Find where the given text appears and provide that cell's center as [X, Y] coordinate. 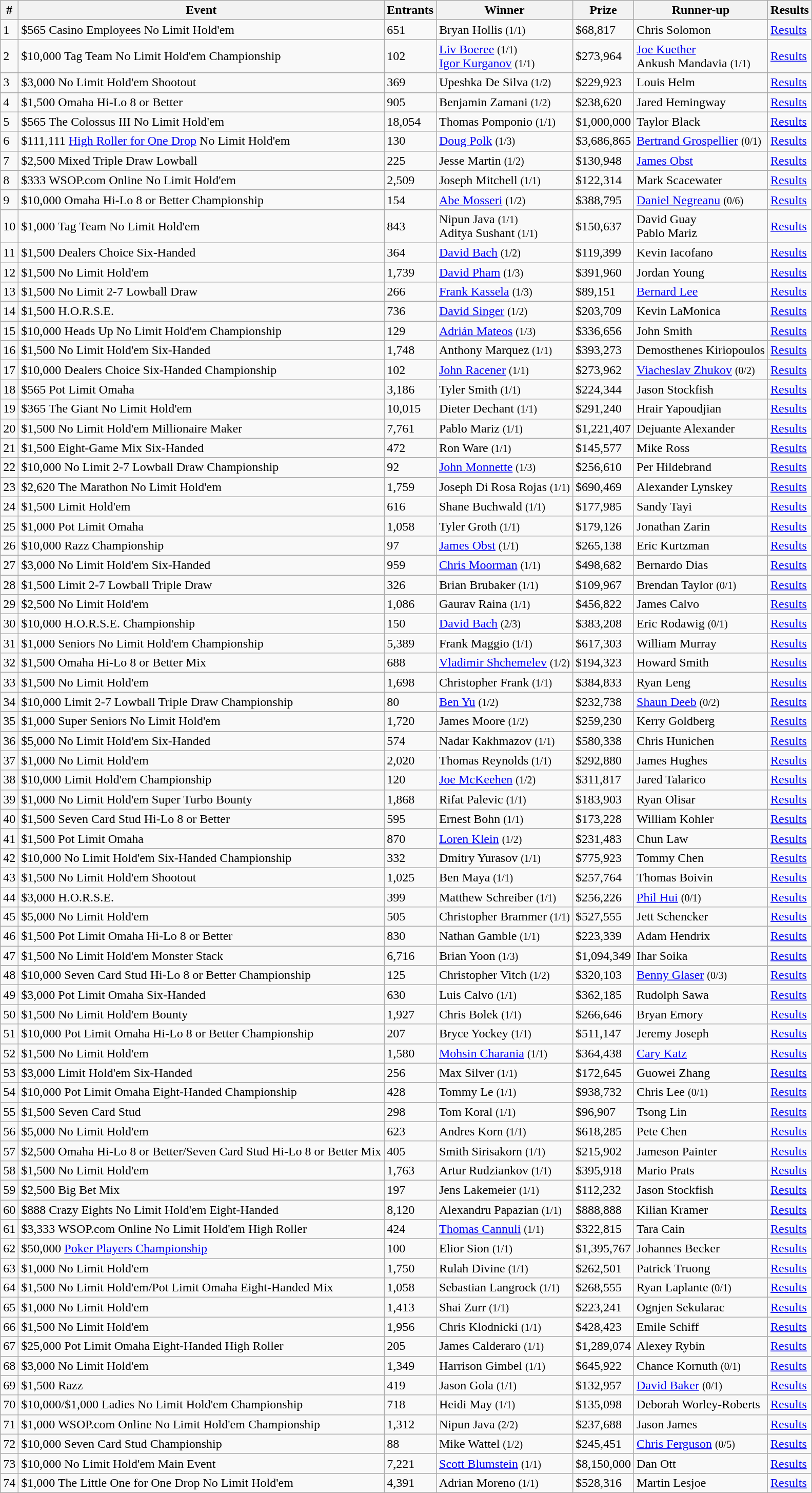
$3,000 Limit Hold'em Six-Handed [201, 1073]
1,720 [410, 721]
$291,240 [603, 409]
Ryan Leng [701, 682]
$229,923 [603, 83]
97 [410, 545]
Jason James [701, 1424]
19 [9, 409]
399 [410, 897]
$1,000 WSOP.com Online No Limit Hold'em Championship [201, 1424]
36 [9, 741]
$1,000 Tag Team No Limit Hold'em [201, 226]
31 [9, 643]
$172,645 [603, 1073]
$1,500 No Limit Hold'em/Pot Limit Omaha Eight-Handed Mix [201, 1288]
$617,303 [603, 643]
$3,000 No Limit Hold'em Shootout [201, 83]
$150,637 [603, 226]
Joseph Mitchell (1/1) [504, 180]
736 [410, 311]
56 [9, 1131]
Joe McKeehen (1/2) [504, 780]
51 [9, 1034]
$10,000 Seven Card Stud Championship [201, 1444]
Bernard Lee [701, 292]
Loren Klein (1/2) [504, 838]
2,509 [410, 180]
$232,738 [603, 702]
29 [9, 604]
$10,000/$1,000 Ladies No Limit Hold'em Championship [201, 1405]
David Singer (1/2) [504, 311]
49 [9, 995]
1,413 [410, 1307]
Howard Smith [701, 663]
$365 The Giant No Limit Hold'em [201, 409]
Tommy Le (1/1) [504, 1092]
843 [410, 226]
Mike Ross [701, 448]
$383,208 [603, 624]
$511,147 [603, 1034]
$10,000 Pot Limit Omaha Hi-Lo 8 or Better Championship [201, 1034]
Taylor Black [701, 122]
10 [9, 226]
$888,888 [603, 1209]
3,186 [410, 389]
Bryan Hollis (1/1) [504, 30]
$364,438 [603, 1053]
Brian Yoon (1/3) [504, 956]
Pete Chen [701, 1131]
$231,483 [603, 838]
Luis Calvo (1/1) [504, 995]
Brendan Taylor (0/1) [701, 584]
$388,795 [603, 200]
21 [9, 448]
150 [410, 624]
129 [410, 331]
70 [9, 1405]
$10,000 Limit 2-7 Lowball Triple Draw Championship [201, 702]
66 [9, 1327]
424 [410, 1229]
35 [9, 721]
45 [9, 917]
Ben Yu (1/2) [504, 702]
$1,500 Pot Limit Omaha Hi-Lo 8 or Better [201, 936]
$224,344 [603, 389]
David Bach (2/3) [504, 624]
1,349 [410, 1366]
$2,500 Omaha Hi-Lo 8 or Better/Seven Card Stud Hi-Lo 8 or Better Mix [201, 1151]
Ognjen Sekularac [701, 1307]
Kilian Kramer [701, 1209]
$177,985 [603, 506]
$268,555 [603, 1288]
Chris Ferguson (0/5) [701, 1444]
67 [9, 1346]
Hrair Yapoudjian [701, 409]
5,389 [410, 643]
$112,232 [603, 1190]
48 [9, 975]
428 [410, 1092]
Cary Katz [701, 1053]
Jared Talarico [701, 780]
$10,000 No Limit 2-7 Lowball Draw Championship [201, 467]
$132,957 [603, 1385]
$215,902 [603, 1151]
David Baker (0/1) [701, 1385]
John Monnette (1/3) [504, 467]
Christopher Frank (1/1) [504, 682]
623 [410, 1131]
266 [410, 292]
Shane Buchwald (1/1) [504, 506]
Christopher Brammer (1/1) [504, 917]
Winner [504, 10]
Thomas Boivin [701, 877]
Thomas Cannuli (1/1) [504, 1229]
Johannes Becker [701, 1249]
Smith Sirisakorn (1/1) [504, 1151]
27 [9, 565]
130 [410, 141]
$1,000 Seniors No Limit Hold'em Championship [201, 643]
$10,000 Dealers Choice Six-Handed Championship [201, 370]
$292,880 [603, 760]
Pablo Mariz (1/1) [504, 428]
$1,000 No Limit Hold'em Super Turbo Bounty [201, 799]
30 [9, 624]
905 [410, 102]
Nipun Java (1/1)Aditya Sushant (1/1) [504, 226]
$256,226 [603, 897]
$10,000 Seven Card Stud Hi-Lo 8 or Better Championship [201, 975]
$888 Crazy Eights No Limit Hold'em Eight-Handed [201, 1209]
Frank Maggio (1/1) [504, 643]
Alexey Rybin [701, 1346]
$273,964 [603, 56]
David GuayPablo Mariz [701, 226]
Chris Hunichen [701, 741]
Jason Gola (1/1) [504, 1385]
92 [410, 467]
62 [9, 1249]
630 [410, 995]
44 [9, 897]
$109,967 [603, 584]
100 [410, 1249]
$395,918 [603, 1170]
$1,500 Limit Hold'em [201, 506]
$1,289,074 [603, 1346]
Doug Polk (1/3) [504, 141]
73 [9, 1463]
Joe KuetherAnkush Mandavia (1/1) [701, 56]
364 [410, 252]
Vladimir Shchemelev (1/2) [504, 663]
Heidi May (1/1) [504, 1405]
$2,500 Mixed Triple Draw Lowball [201, 161]
$238,620 [603, 102]
$262,501 [603, 1268]
Per Hildebrand [701, 467]
1,086 [410, 604]
88 [410, 1444]
61 [9, 1229]
$5,000 No Limit Hold'em Six-Handed [201, 741]
$245,451 [603, 1444]
Kerry Goldberg [701, 721]
Adrian Moreno (1/1) [504, 1483]
$10,000 No Limit Hold'em Six-Handed Championship [201, 858]
Benjamin Zamani (1/2) [504, 102]
$25,000 Pot Limit Omaha Eight-Handed High Roller [201, 1346]
574 [410, 741]
Ben Maya (1/1) [504, 877]
$1,500 Seven Card Stud [201, 1112]
$1,500 Seven Card Stud Hi-Lo 8 or Better [201, 819]
$89,151 [603, 292]
$2,500 Big Bet Mix [201, 1190]
225 [410, 161]
$1,000 Pot Limit Omaha [201, 526]
28 [9, 584]
33 [9, 682]
18 [9, 389]
Jesse Martin (1/2) [504, 161]
James Obst [701, 161]
830 [410, 936]
1,763 [410, 1170]
207 [410, 1034]
1,739 [410, 272]
Harrison Gimbel (1/1) [504, 1366]
$938,732 [603, 1092]
Prize [603, 10]
$690,469 [603, 487]
$10,000 Heads Up No Limit Hold'em Championship [201, 331]
Ernest Bohn (1/1) [504, 819]
Jens Lakemeier (1/1) [504, 1190]
$1,500 No Limit 2-7 Lowball Draw [201, 292]
James Hughes [701, 760]
Ron Ware (1/1) [504, 448]
$1,500 Eight-Game Mix Six-Handed [201, 448]
39 [9, 799]
James Moore (1/2) [504, 721]
7,761 [410, 428]
$266,646 [603, 1014]
$1,395,767 [603, 1249]
64 [9, 1288]
$1,500 H.O.R.S.E. [201, 311]
11 [9, 252]
65 [9, 1307]
59 [9, 1190]
$183,903 [603, 799]
Martin Lesjoe [701, 1483]
Nathan Gamble (1/1) [504, 936]
Mario Prats [701, 1170]
2,020 [410, 760]
1,927 [410, 1014]
$565 The Colossus III No Limit Hold'em [201, 122]
15 [9, 331]
$428,423 [603, 1327]
1,956 [410, 1327]
Deborah Worley-Roberts [701, 1405]
Artur Rudziankov (1/1) [504, 1170]
$580,338 [603, 741]
Ryan Olisar [701, 799]
Abe Mosseri (1/2) [504, 200]
22 [9, 467]
Christopher Vitch (1/2) [504, 975]
David Pham (1/3) [504, 272]
Alexander Lynskey [701, 487]
James Calvo [701, 604]
Bryan Emory [701, 1014]
6,716 [410, 956]
Rifat Palevic (1/1) [504, 799]
$10,000 H.O.R.S.E. Championship [201, 624]
$498,682 [603, 565]
$333 WSOP.com Online No Limit Hold'em [201, 180]
Brian Brubaker (1/1) [504, 584]
$50,000 Poker Players Championship [201, 1249]
12 [9, 272]
205 [410, 1346]
10,015 [410, 409]
Bertrand Grospellier (0/1) [701, 141]
$135,098 [603, 1405]
$130,948 [603, 161]
651 [410, 30]
Adrián Mateos (1/3) [504, 331]
53 [9, 1073]
$3,000 No Limit Hold'em [201, 1366]
616 [410, 506]
William Murray [701, 643]
$2,500 No Limit Hold'em [201, 604]
Dmitry Yurasov (1/1) [504, 858]
$3,000 Pot Limit Omaha Six-Handed [201, 995]
Viacheslav Zhukov (0/2) [701, 370]
Mark Scacewater [701, 180]
1,025 [410, 877]
52 [9, 1053]
$322,815 [603, 1229]
$237,688 [603, 1424]
72 [9, 1444]
Chance Kornuth (0/1) [701, 1366]
$1,000,000 [603, 122]
$565 Pot Limit Omaha [201, 389]
Adam Hendrix [701, 936]
20 [9, 428]
Runner-up [701, 10]
$456,822 [603, 604]
3 [9, 83]
26 [9, 545]
$528,316 [603, 1483]
Mike Wattel (1/2) [504, 1444]
$96,907 [603, 1112]
$1,500 Omaha Hi-Lo 8 or Better Mix [201, 663]
16 [9, 350]
595 [410, 819]
$68,817 [603, 30]
68 [9, 1366]
7 [9, 161]
Ihar Soika [701, 956]
David Bach (1/2) [504, 252]
$194,323 [603, 663]
Chris Bolek (1/1) [504, 1014]
$265,138 [603, 545]
Kevin LaMonica [701, 311]
18,054 [410, 122]
Benny Glaser (0/3) [701, 975]
Rulah Divine (1/1) [504, 1268]
Tom Koral (1/1) [504, 1112]
Shai Zurr (1/1) [504, 1307]
419 [410, 1385]
17 [9, 370]
870 [410, 838]
$145,577 [603, 448]
$173,228 [603, 819]
120 [410, 780]
$10,000 Pot Limit Omaha Eight-Handed Championship [201, 1092]
Tyler Groth (1/1) [504, 526]
7,221 [410, 1463]
959 [410, 565]
Phil Hui (0/1) [701, 897]
$1,500 No Limit Hold'em Six-Handed [201, 350]
14 [9, 311]
Chris Moorman (1/1) [504, 565]
Sebastian Langrock (1/1) [504, 1288]
Eric Kurtzman [701, 545]
$10,000 Tag Team No Limit Hold'em Championship [201, 56]
298 [410, 1112]
Tyler Smith (1/1) [504, 389]
Joseph Di Rosa Rojas (1/1) [504, 487]
$3,000 H.O.R.S.E. [201, 897]
$10,000 No Limit Hold'em Main Event [201, 1463]
Ryan Laplante (0/1) [701, 1288]
Jeremy Joseph [701, 1034]
Dieter Dechant (1/1) [504, 409]
Max Silver (1/1) [504, 1073]
$1,500 Razz [201, 1385]
Matthew Schreiber (1/1) [504, 897]
58 [9, 1170]
505 [410, 917]
John Racener (1/1) [504, 370]
Thomas Reynolds (1/1) [504, 760]
$223,339 [603, 936]
41 [9, 838]
$257,764 [603, 877]
$1,000 The Little One for One Drop No Limit Hold'em [201, 1483]
2 [9, 56]
Emile Schiff [701, 1327]
# [9, 10]
$111,111 High Roller for One Drop No Limit Hold'em [201, 141]
Tommy Chen [701, 858]
55 [9, 1112]
71 [9, 1424]
Louis Helm [701, 83]
Mohsin Charania (1/1) [504, 1053]
$8,150,000 [603, 1463]
Bernardo Dias [701, 565]
$1,500 Limit 2-7 Lowball Triple Draw [201, 584]
Andres Korn (1/1) [504, 1131]
$384,833 [603, 682]
$1,500 No Limit Hold'em Bounty [201, 1014]
688 [410, 663]
Daniel Negreanu (0/6) [701, 200]
$10,000 Limit Hold'em Championship [201, 780]
13 [9, 292]
1,698 [410, 682]
$3,333 WSOP.com Online No Limit Hold'em High Roller [201, 1229]
$1,094,349 [603, 956]
Dan Ott [701, 1463]
369 [410, 83]
125 [410, 975]
$1,221,407 [603, 428]
Gaurav Raina (1/1) [504, 604]
40 [9, 819]
$1,500 Omaha Hi-Lo 8 or Better [201, 102]
Jonathan Zarin [701, 526]
Chris Klodnicki (1/1) [504, 1327]
$10,000 Omaha Hi-Lo 8 or Better Championship [201, 200]
42 [9, 858]
Thomas Pomponio (1/1) [504, 122]
Sandy Tayi [701, 506]
Liv Boeree (1/1)Igor Kurganov (1/1) [504, 56]
38 [9, 780]
$618,285 [603, 1131]
$362,185 [603, 995]
Entrants [410, 10]
Event [201, 10]
John Smith [701, 331]
405 [410, 1151]
$391,960 [603, 272]
$223,241 [603, 1307]
Chun Law [701, 838]
$1,500 No Limit Hold'em Millionaire Maker [201, 428]
1,759 [410, 487]
Tara Cain [701, 1229]
James Obst (1/1) [504, 545]
$2,620 The Marathon No Limit Hold'em [201, 487]
154 [410, 200]
Patrick Truong [701, 1268]
1,748 [410, 350]
1,312 [410, 1424]
Jameson Painter [701, 1151]
$203,709 [603, 311]
Jared Hemingway [701, 102]
$1,000 Super Seniors No Limit Hold'em [201, 721]
23 [9, 487]
Eric Rodawig (0/1) [701, 624]
Chris Lee (0/1) [701, 1092]
$1,500 Pot Limit Omaha [201, 838]
24 [9, 506]
Anthony Marquez (1/1) [504, 350]
326 [410, 584]
47 [9, 956]
Upeshka De Silva (1/2) [504, 83]
6 [9, 141]
Demosthenes Kiriopoulos [701, 350]
Nadar Kakhmazov (1/1) [504, 741]
4 [9, 102]
197 [410, 1190]
9 [9, 200]
60 [9, 1209]
$565 Casino Employees No Limit Hold'em [201, 30]
Shaun Deeb (0/2) [701, 702]
46 [9, 936]
$775,923 [603, 858]
$1,500 Dealers Choice Six-Handed [201, 252]
Frank Kassela (1/3) [504, 292]
4,391 [410, 1483]
1,750 [410, 1268]
$311,817 [603, 780]
69 [9, 1385]
256 [410, 1073]
74 [9, 1483]
80 [410, 702]
718 [410, 1405]
James Calderaro (1/1) [504, 1346]
43 [9, 877]
Kevin Iacofano [701, 252]
472 [410, 448]
Alexandru Papazian (1/1) [504, 1209]
25 [9, 526]
Scott Blumstein (1/1) [504, 1463]
63 [9, 1268]
$119,399 [603, 252]
$336,656 [603, 331]
$179,126 [603, 526]
$273,962 [603, 370]
8,120 [410, 1209]
37 [9, 760]
$10,000 Razz Championship [201, 545]
$256,610 [603, 467]
$3,686,865 [603, 141]
8 [9, 180]
Tsong Lin [701, 1112]
Elior Sion (1/1) [504, 1249]
Rudolph Sawa [701, 995]
Bryce Yockey (1/1) [504, 1034]
1,868 [410, 799]
34 [9, 702]
$320,103 [603, 975]
1,580 [410, 1053]
$645,922 [603, 1366]
Chris Solomon [701, 30]
$3,000 No Limit Hold'em Six-Handed [201, 565]
54 [9, 1092]
William Kohler [701, 819]
Jordan Young [701, 272]
332 [410, 858]
50 [9, 1014]
$1,500 No Limit Hold'em Monster Stack [201, 956]
Nipun Java (2/2) [504, 1424]
$527,555 [603, 917]
32 [9, 663]
Guowei Zhang [701, 1073]
57 [9, 1151]
$122,314 [603, 180]
$259,230 [603, 721]
Jett Schencker [701, 917]
$393,273 [603, 350]
5 [9, 122]
Dejuante Alexander [701, 428]
1 [9, 30]
$1,500 No Limit Hold'em Shootout [201, 877]
